From the cell containing the given text, extract its center point as (x, y) coordinate. 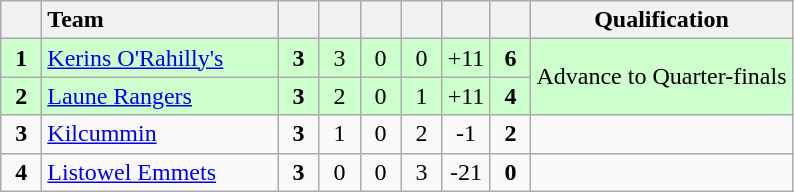
6 (510, 58)
Listowel Emmets (160, 172)
Team (160, 20)
-21 (466, 172)
Qualification (662, 20)
Kerins O'Rahilly's (160, 58)
Advance to Quarter-finals (662, 77)
Laune Rangers (160, 96)
-1 (466, 134)
Kilcummin (160, 134)
